Extract the [X, Y] coordinate from the center of the cell holding the provided text.  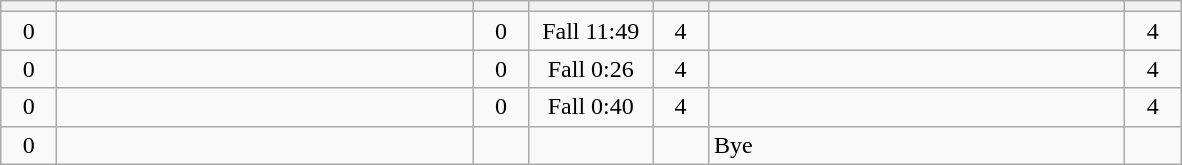
Bye [917, 145]
Fall 11:49 [591, 31]
Fall 0:26 [591, 69]
Fall 0:40 [591, 107]
